Return the (x, y) coordinate for the center point of the cell that contains the specified text.  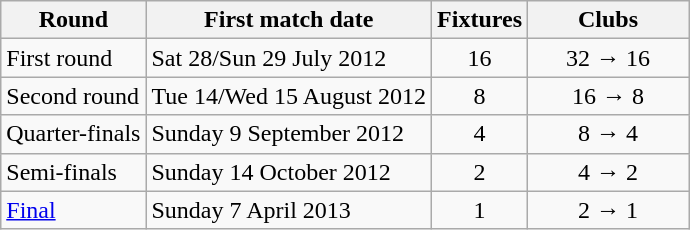
2 (480, 172)
4 (480, 134)
Sunday 9 September 2012 (289, 134)
Final (74, 210)
16 → 8 (608, 96)
16 (480, 58)
1 (480, 210)
First round (74, 58)
First match date (289, 20)
Round (74, 20)
Tue 14/Wed 15 August 2012 (289, 96)
8 → 4 (608, 134)
Sunday 14 October 2012 (289, 172)
Quarter-finals (74, 134)
2 → 1 (608, 210)
Fixtures (480, 20)
Sat 28/Sun 29 July 2012 (289, 58)
Second round (74, 96)
Semi-finals (74, 172)
4 → 2 (608, 172)
8 (480, 96)
32 → 16 (608, 58)
Clubs (608, 20)
Sunday 7 April 2013 (289, 210)
